Output the (x, y) coordinate of the center of the cell containing the given text.  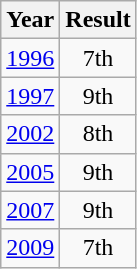
1997 (30, 96)
1996 (30, 58)
Result (98, 20)
2009 (30, 248)
2007 (30, 210)
8th (98, 134)
2002 (30, 134)
Year (30, 20)
2005 (30, 172)
